Determine the [x, y] coordinate at the center of the cell enclosing the given text.  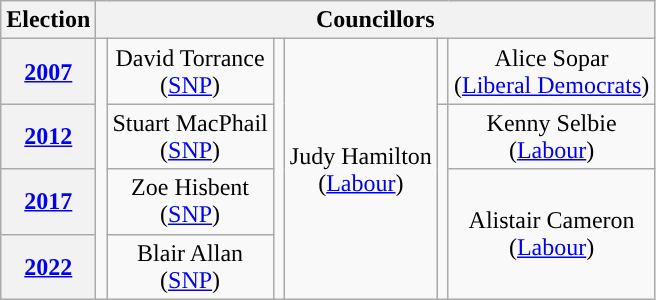
Zoe Hisbent(SNP) [190, 202]
Election [48, 20]
Blair Allan(SNP) [190, 266]
2017 [48, 202]
Councillors [376, 20]
Stuart MacPhail(SNP) [190, 136]
David Torrance(SNP) [190, 72]
Alice Sopar(Liberal Democrats) [551, 72]
2007 [48, 72]
2012 [48, 136]
2022 [48, 266]
Judy Hamilton(Labour) [360, 169]
Alistair Cameron(Labour) [551, 234]
Kenny Selbie(Labour) [551, 136]
